Output the (X, Y) coordinate of the center of the cell containing the given text.  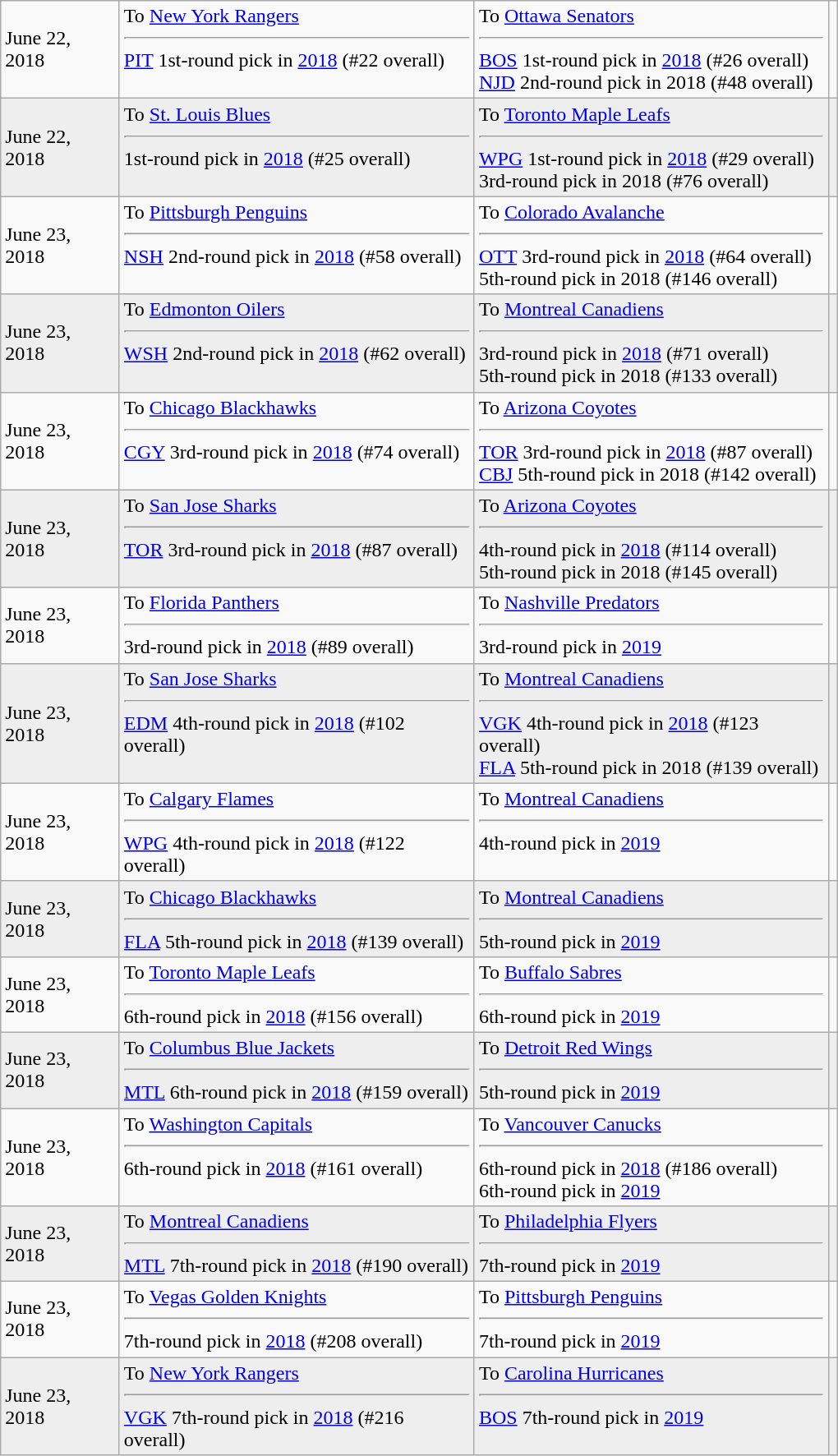
To Montreal Canadiens3rd-round pick in 2018 (#71 overall)5th-round pick in 2018 (#133 overall) (651, 343)
To Edmonton OilersWSH 2nd-round pick in 2018 (#62 overall) (297, 343)
To Chicago BlackhawksFLA 5th-round pick in 2018 (#139 overall) (297, 919)
To Calgary FlamesWPG 4th-round pick in 2018 (#122 overall) (297, 832)
To Vancouver Canucks6th-round pick in 2018 (#186 overall)6th-round pick in 2019 (651, 1157)
To Toronto Maple LeafsWPG 1st-round pick in 2018 (#29 overall)3rd-round pick in 2018 (#76 overall) (651, 148)
To Detroit Red Wings5th-round pick in 2019 (651, 1070)
To Toronto Maple Leafs6th-round pick in 2018 (#156 overall) (297, 994)
To Arizona CoyotesTOR 3rd-round pick in 2018 (#87 overall)CBJ 5th-round pick in 2018 (#142 overall) (651, 440)
To Carolina HurricanesBOS 7th-round pick in 2019 (651, 1407)
To Montreal Canadiens5th-round pick in 2019 (651, 919)
To New York RangersVGK 7th-round pick in 2018 (#216 overall) (297, 1407)
To New York RangersPIT 1st-round pick in 2018 (#22 overall) (297, 49)
To Chicago BlackhawksCGY 3rd-round pick in 2018 (#74 overall) (297, 440)
To Montreal CanadiensVGK 4th-round pick in 2018 (#123 overall)FLA 5th-round pick in 2018 (#139 overall) (651, 723)
To Arizona Coyotes4th-round pick in 2018 (#114 overall)5th-round pick in 2018 (#145 overall) (651, 539)
To San Jose SharksTOR 3rd-round pick in 2018 (#87 overall) (297, 539)
To Philadelphia Flyers7th-round pick in 2019 (651, 1244)
To Columbus Blue JacketsMTL 6th-round pick in 2018 (#159 overall) (297, 1070)
To Montreal CanadiensMTL 7th-round pick in 2018 (#190 overall) (297, 1244)
To St. Louis Blues1st-round pick in 2018 (#25 overall) (297, 148)
To Montreal Canadiens4th-round pick in 2019 (651, 832)
To San Jose SharksEDM 4th-round pick in 2018 (#102 overall) (297, 723)
To Ottawa SenatorsBOS 1st-round pick in 2018 (#26 overall)NJD 2nd-round pick in 2018 (#48 overall) (651, 49)
To Pittsburgh Penguins7th-round pick in 2019 (651, 1320)
To Florida Panthers3rd-round pick in 2018 (#89 overall) (297, 625)
To Pittsburgh PenguinsNSH 2nd-round pick in 2018 (#58 overall) (297, 245)
To Nashville Predators3rd-round pick in 2019 (651, 625)
To Colorado AvalancheOTT 3rd-round pick in 2018 (#64 overall)5th-round pick in 2018 (#146 overall) (651, 245)
To Vegas Golden Knights7th-round pick in 2018 (#208 overall) (297, 1320)
To Washington Capitals6th-round pick in 2018 (#161 overall) (297, 1157)
To Buffalo Sabres6th-round pick in 2019 (651, 994)
